Detect which cell encompasses the target text, then output its (x, y) center coordinate. 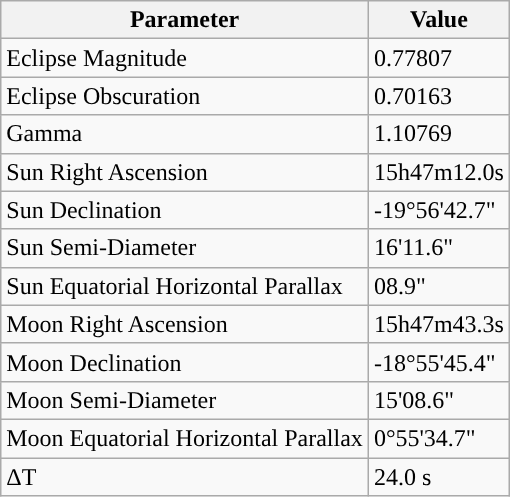
Moon Equatorial Horizontal Parallax (185, 438)
24.0 s (438, 477)
-19°56'42.7" (438, 210)
Eclipse Obscuration (185, 96)
Eclipse Magnitude (185, 58)
0.70163 (438, 96)
Moon Semi-Diameter (185, 400)
15'08.6" (438, 400)
ΔT (185, 477)
15h47m43.3s (438, 324)
Gamma (185, 134)
-18°55'45.4" (438, 362)
1.10769 (438, 134)
Sun Semi-Diameter (185, 248)
Sun Right Ascension (185, 172)
Sun Equatorial Horizontal Parallax (185, 286)
Parameter (185, 20)
0°55'34.7" (438, 438)
Sun Declination (185, 210)
Moon Declination (185, 362)
08.9" (438, 286)
15h47m12.0s (438, 172)
Moon Right Ascension (185, 324)
0.77807 (438, 58)
Value (438, 20)
16'11.6" (438, 248)
